Return the [X, Y] coordinate for the center point of the cell that contains the specified text.  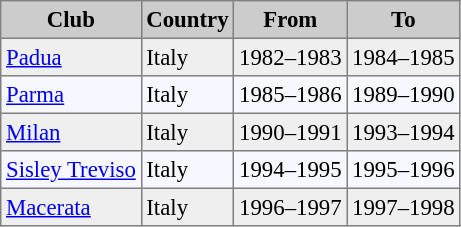
Parma [71, 95]
To [404, 20]
1989–1990 [404, 95]
Macerata [71, 207]
Country [188, 20]
1995–1996 [404, 170]
Sisley Treviso [71, 170]
1993–1994 [404, 132]
1982–1983 [290, 57]
1997–1998 [404, 207]
1985–1986 [290, 95]
1996–1997 [290, 207]
Club [71, 20]
Milan [71, 132]
From [290, 20]
1984–1985 [404, 57]
1994–1995 [290, 170]
Padua [71, 57]
1990–1991 [290, 132]
